Locate the cell with the specified text and output its [X, Y] center coordinate. 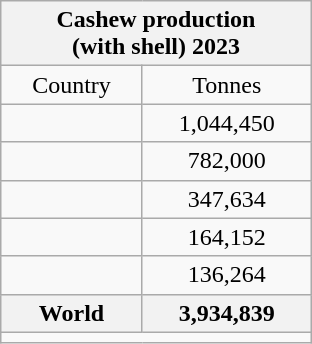
136,264 [226, 275]
3,934,839 [226, 313]
Cashew production(with shell) 2023 [156, 34]
782,000 [226, 161]
Tonnes [226, 85]
World [72, 313]
164,152 [226, 237]
347,634 [226, 199]
1,044,450 [226, 123]
Country [72, 85]
